Pinpoint the cell where the given text exists, returning its [x, y] midpoint coordinate. 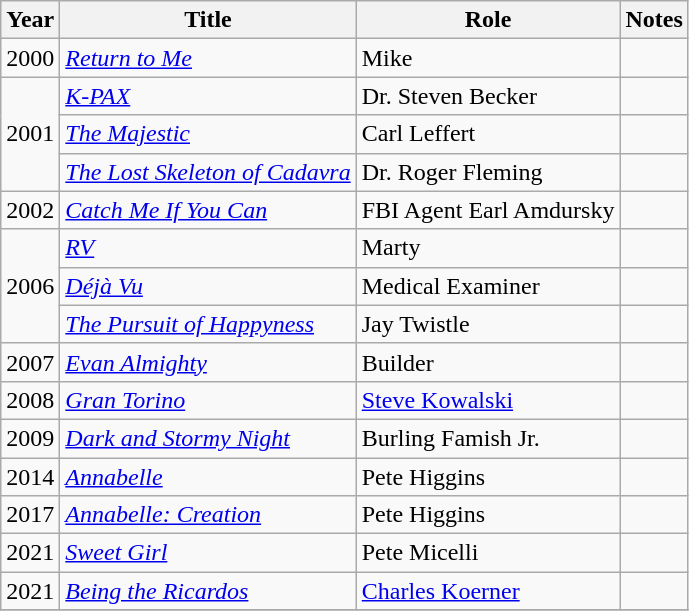
Notes [654, 20]
FBI Agent Earl Amdursky [488, 210]
Jay Twistle [488, 324]
2006 [30, 286]
Catch Me If You Can [208, 210]
2002 [30, 210]
Medical Examiner [488, 286]
Return to Me [208, 58]
Charles Koerner [488, 591]
Dr. Steven Becker [488, 96]
2007 [30, 362]
Mike [488, 58]
2009 [30, 438]
The Majestic [208, 134]
2008 [30, 400]
Déjà Vu [208, 286]
Burling Famish Jr. [488, 438]
K-PAX [208, 96]
2000 [30, 58]
Gran Torino [208, 400]
2014 [30, 477]
Annabelle [208, 477]
Carl Leffert [488, 134]
Year [30, 20]
Sweet Girl [208, 553]
RV [208, 248]
Being the Ricardos [208, 591]
Evan Almighty [208, 362]
Builder [488, 362]
Dark and Stormy Night [208, 438]
Annabelle: Creation [208, 515]
Role [488, 20]
Marty [488, 248]
2001 [30, 134]
Dr. Roger Fleming [488, 172]
Title [208, 20]
The Lost Skeleton of Cadavra [208, 172]
Steve Kowalski [488, 400]
The Pursuit of Happyness [208, 324]
Pete Micelli [488, 553]
2017 [30, 515]
